Detect which cell encompasses the target text, then output its (X, Y) center coordinate. 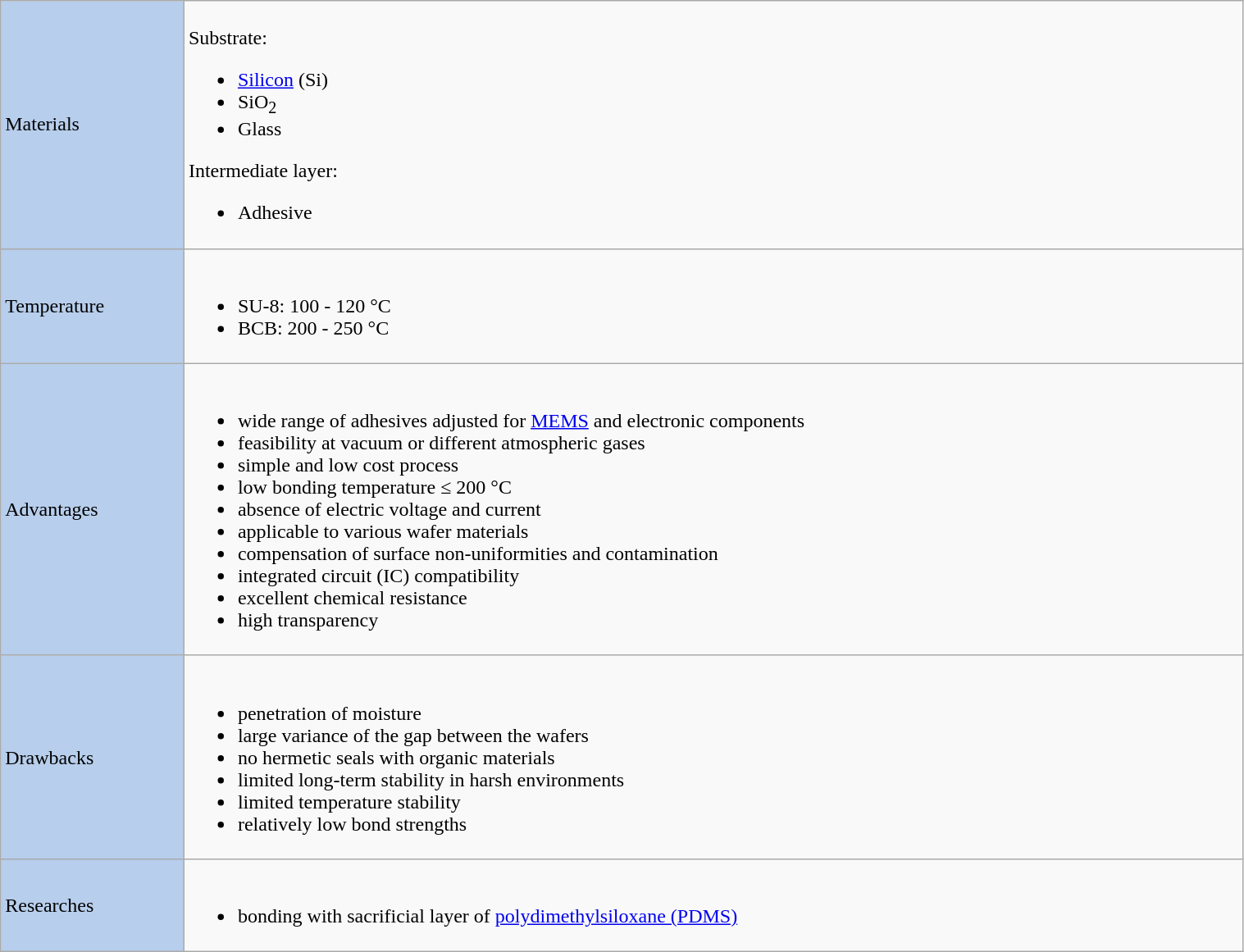
bonding with sacrificial layer of polydimethylsiloxane (PDMS) (713, 905)
Drawbacks (93, 757)
Substrate:Silicon (Si)SiO2GlassIntermediate layer:Adhesive (713, 125)
Advantages (93, 509)
Materials (93, 125)
Temperature (93, 306)
Researches (93, 905)
SU-8: 100 - 120 °CBCB: 200 - 250 °C (713, 306)
